Pinpoint the cell where the given text exists, returning its (X, Y) midpoint coordinate. 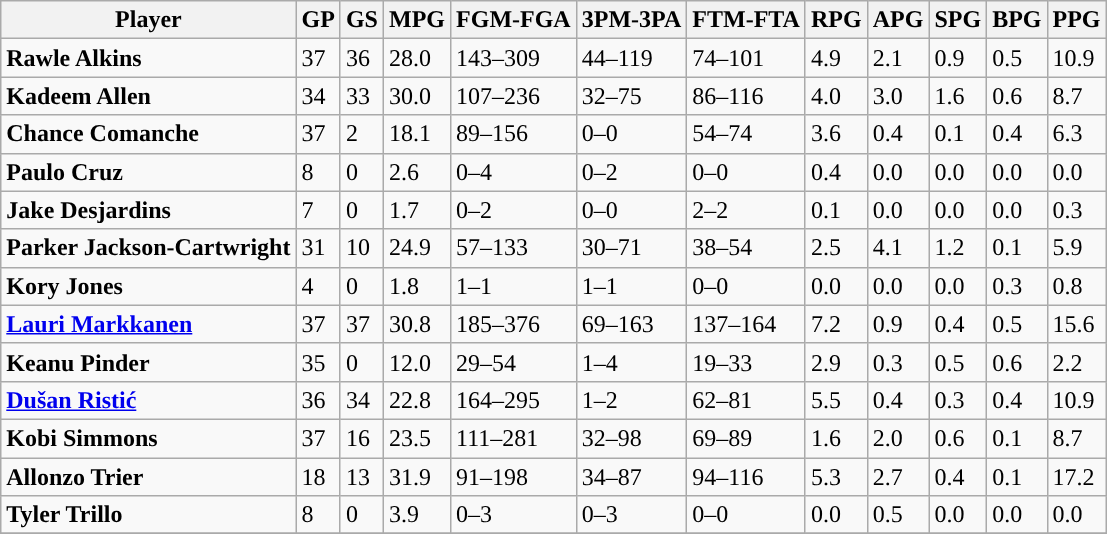
Tyler Trillo (148, 515)
2–2 (746, 210)
15.6 (1076, 324)
16 (362, 438)
17.2 (1076, 477)
3.9 (416, 515)
Dušan Ristić (148, 400)
18.1 (416, 134)
23.5 (416, 438)
5.5 (836, 400)
FTM-FTA (746, 20)
164–295 (514, 400)
30.8 (416, 324)
Kobi Simmons (148, 438)
32–75 (632, 96)
35 (318, 362)
Parker Jackson-Cartwright (148, 248)
Paulo Cruz (148, 172)
BPG (1017, 20)
GS (362, 20)
7 (318, 210)
31.9 (416, 477)
89–156 (514, 134)
1–4 (632, 362)
33 (362, 96)
30–71 (632, 248)
2.5 (836, 248)
19–33 (746, 362)
86–116 (746, 96)
24.9 (416, 248)
1.8 (416, 286)
2.9 (836, 362)
22.8 (416, 400)
Chance Comanche (148, 134)
3.6 (836, 134)
4.1 (898, 248)
2.0 (898, 438)
74–101 (746, 58)
SPG (958, 20)
34–87 (632, 477)
2.2 (1076, 362)
GP (318, 20)
31 (318, 248)
APG (898, 20)
Lauri Markkanen (148, 324)
91–198 (514, 477)
54–74 (746, 134)
6.3 (1076, 134)
13 (362, 477)
1.7 (416, 210)
44–119 (632, 58)
0.8 (1076, 286)
PPG (1076, 20)
5.3 (836, 477)
2.6 (416, 172)
29–54 (514, 362)
1–2 (632, 400)
Allonzo Trier (148, 477)
Kory Jones (148, 286)
111–281 (514, 438)
32–98 (632, 438)
5.9 (1076, 248)
185–376 (514, 324)
2 (362, 134)
69–163 (632, 324)
Player (148, 20)
94–116 (746, 477)
38–54 (746, 248)
1.2 (958, 248)
4.0 (836, 96)
57–133 (514, 248)
2.1 (898, 58)
107–236 (514, 96)
28.0 (416, 58)
30.0 (416, 96)
4.9 (836, 58)
137–164 (746, 324)
3PM-3PA (632, 20)
4 (318, 286)
62–81 (746, 400)
143–309 (514, 58)
FGM-FGA (514, 20)
3.0 (898, 96)
Keanu Pinder (148, 362)
2.7 (898, 477)
Kadeem Allen (148, 96)
18 (318, 477)
MPG (416, 20)
69–89 (746, 438)
RPG (836, 20)
7.2 (836, 324)
Jake Desjardins (148, 210)
0–4 (514, 172)
10 (362, 248)
Rawle Alkins (148, 58)
12.0 (416, 362)
